Provide the (x, y) coordinate of the cell's center where the given text is located.  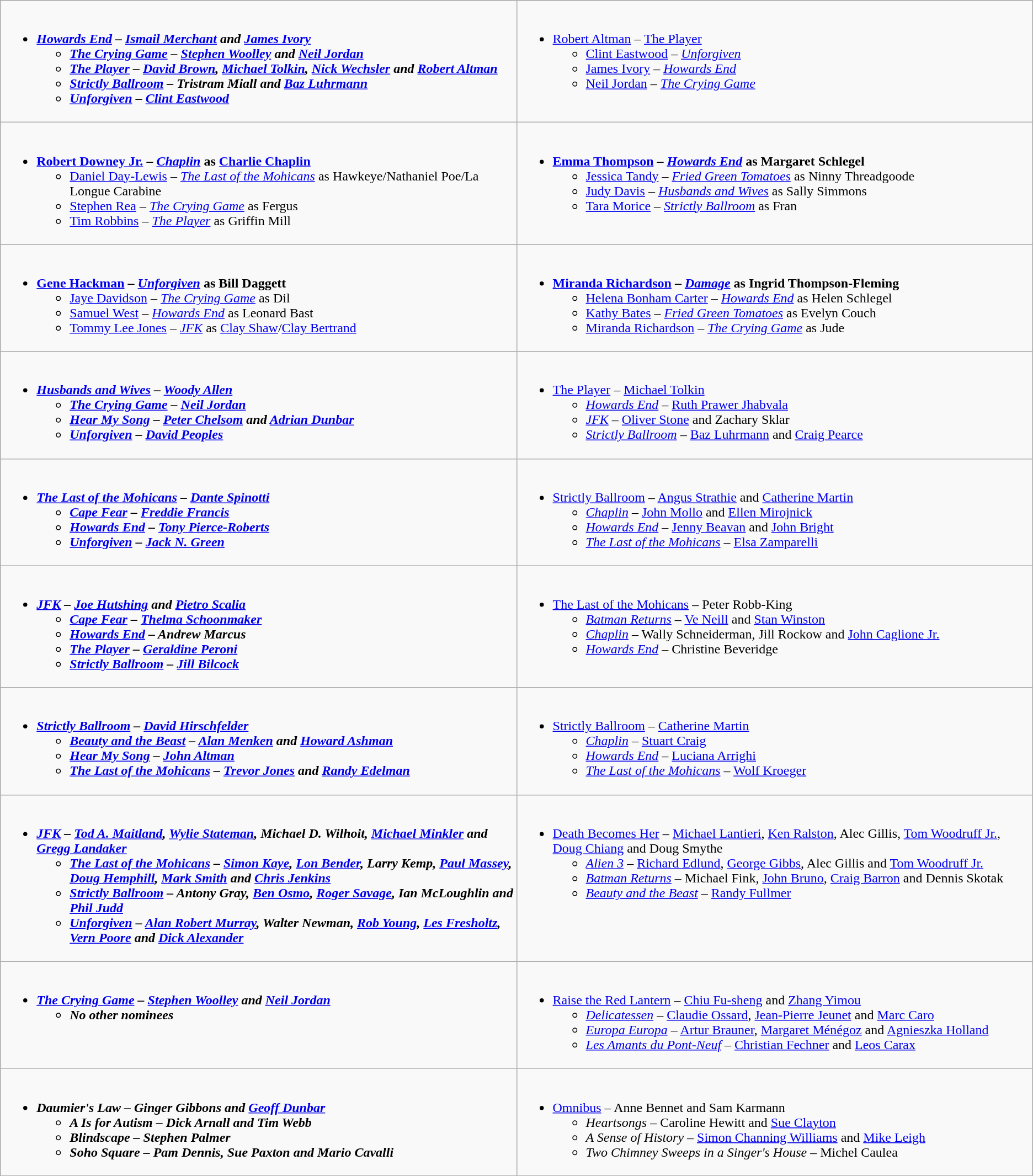
Husbands and Wives – Woody AllenThe Crying Game – Neil JordanHear My Song – Peter Chelsom and Adrian DunbarUnforgiven – David Peoples (258, 405)
The Last of the Mohicans – Dante SpinottiCape Fear – Freddie FrancisHowards End – Tony Pierce-RobertsUnforgiven – Jack N. Green (258, 512)
Strictly Ballroom – Catherine MartinChaplin – Stuart CraigHowards End – Luciana ArrighiThe Last of the Mohicans – Wolf Kroeger (775, 741)
Robert Altman – The PlayerClint Eastwood – UnforgivenJames Ivory – Howards EndNeil Jordan – The Crying Game (775, 62)
The Crying Game – Stephen Woolley and Neil JordanNo other nominees (258, 1015)
The Player – Michael TolkinHowards End – Ruth Prawer JhabvalaJFK – Oliver Stone and Zachary SklarStrictly Ballroom – Baz Luhrmann and Craig Pearce (775, 405)
